Return the [x, y] coordinate for the center point of the cell that contains the specified text.  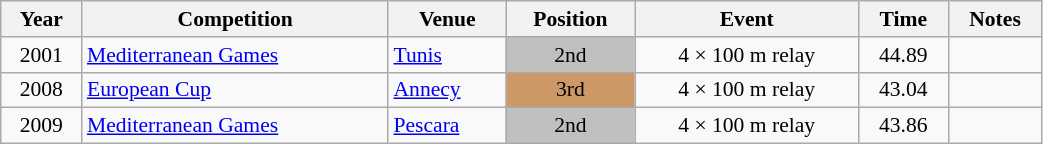
Year [42, 19]
43.04 [904, 90]
Notes [995, 19]
2008 [42, 90]
43.86 [904, 126]
European Cup [236, 90]
Venue [447, 19]
2001 [42, 55]
Competition [236, 19]
Tunis [447, 55]
Event [747, 19]
Annecy [447, 90]
44.89 [904, 55]
Pescara [447, 126]
Position [570, 19]
Time [904, 19]
2009 [42, 126]
3rd [570, 90]
